Return the [X, Y] coordinate for the center point of the cell that contains the specified text.  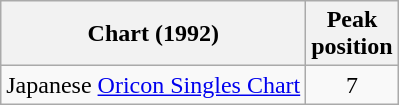
Peakposition [352, 34]
Chart (1992) [154, 34]
Japanese Oricon Singles Chart [154, 85]
7 [352, 85]
